Determine the [x, y] coordinate at the center of the cell enclosing the given text.  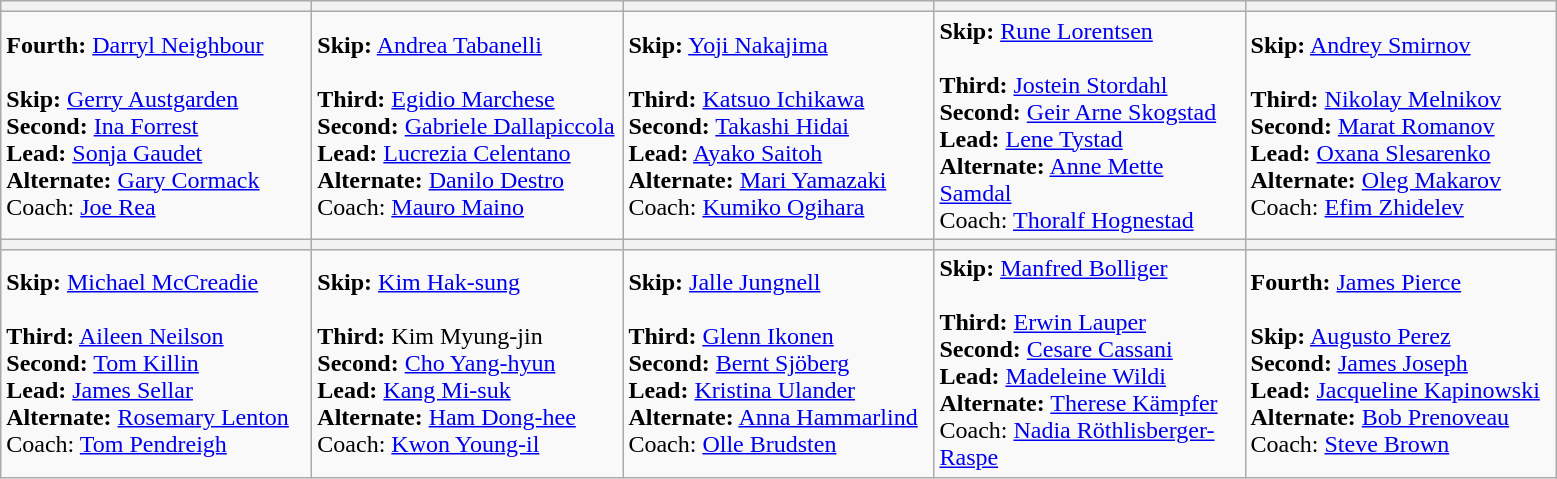
Skip: Rune LorentsenThird: Jostein Stordahl Second: Geir Arne Skogstad Lead: Lene Tystad Alternate: Anne Mette Samdal Coach: Thoralf Hognestad [1090, 126]
Skip: Jalle JungnellThird: Glenn Ikonen Second: Bernt Sjöberg Lead: Kristina Ulander Alternate: Anna Hammarlind Coach: Olle Brudsten [778, 364]
Skip: Michael McCreadieThird: Aileen Neilson Second: Tom Killin Lead: James Sellar Alternate: Rosemary Lenton Coach: Tom Pendreigh [156, 364]
Skip: Andrea TabanelliThird: Egidio Marchese Second: Gabriele Dallapiccola Lead: Lucrezia Celentano Alternate: Danilo Destro Coach: Mauro Maino [468, 126]
Fourth: James PierceSkip: Augusto Perez Second: James Joseph Lead: Jacqueline Kapinowski Alternate: Bob Prenoveau Coach: Steve Brown [1400, 364]
Skip: Andrey SmirnovThird: Nikolay Melnikov Second: Marat Romanov Lead: Oxana Slesarenko Alternate: Oleg Makarov Coach: Efim Zhidelev [1400, 126]
Skip: Yoji NakajimaThird: Katsuo Ichikawa Second: Takashi Hidai Lead: Ayako Saitoh Alternate: Mari Yamazaki Coach: Kumiko Ogihara [778, 126]
Skip: Manfred BolligerThird: Erwin Lauper Second: Cesare Cassani Lead: Madeleine Wildi Alternate: Therese Kämpfer Coach: Nadia Röthlisberger-Raspe [1090, 364]
Fourth: Darryl NeighbourSkip: Gerry Austgarden Second: Ina Forrest Lead: Sonja Gaudet Alternate: Gary Cormack Coach: Joe Rea [156, 126]
Skip: Kim Hak-sungThird: Kim Myung-jin Second: Cho Yang-hyun Lead: Kang Mi-suk Alternate: Ham Dong-hee Coach: Kwon Young-il [468, 364]
